From the cell containing the given text, extract its center point as [x, y] coordinate. 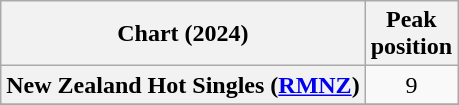
Chart (2024) [183, 34]
9 [411, 85]
Peakposition [411, 34]
New Zealand Hot Singles (RMNZ) [183, 85]
